Locate the cell with the specified text and output its [X, Y] center coordinate. 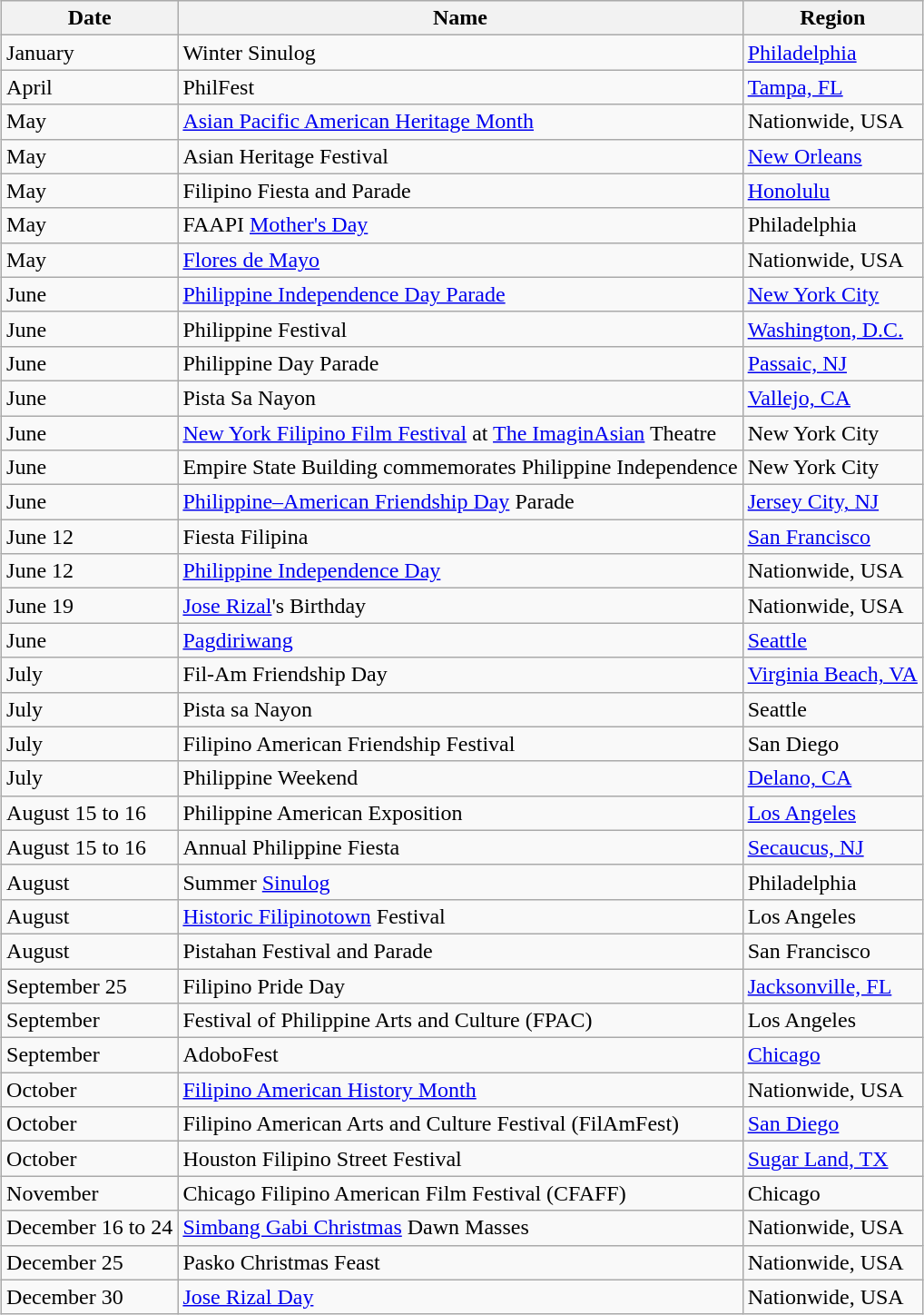
Date [90, 18]
Filipino American Friendship Festival [460, 744]
Tampa, FL [832, 87]
Pasko Christmas Feast [460, 1262]
December 16 to 24 [90, 1228]
Empire State Building commemorates Philippine Independence [460, 468]
Filipino American Arts and Culture Festival (FilAmFest) [460, 1124]
Region [832, 18]
Name [460, 18]
Philippine–American Friendship Day Parade [460, 502]
Philippine Festival [460, 329]
Houston Filipino Street Festival [460, 1159]
December 25 [90, 1262]
Virginia Beach, VA [832, 675]
AdoboFest [460, 1055]
January [90, 53]
Filipino American History Month [460, 1090]
Honolulu [832, 191]
New Orleans [832, 156]
June 19 [90, 606]
Filipino Fiesta and Parade [460, 191]
Washington, D.C. [832, 329]
Philippine Weekend [460, 778]
April [90, 87]
Flores de Mayo [460, 260]
Simbang Gabi Christmas Dawn Masses [460, 1228]
Secaucus, NJ [832, 847]
Chicago Filipino American Film Festival (CFAFF) [460, 1193]
Pagdiriwang [460, 640]
September 25 [90, 985]
Passaic, NJ [832, 363]
Jose Rizal Day [460, 1297]
Pistahan Festival and Parade [460, 951]
Jacksonville, FL [832, 985]
Filipino Pride Day [460, 985]
Philippine Day Parade [460, 363]
Philippine Independence Day Parade [460, 294]
Historic Filipinotown Festival [460, 916]
New York Filipino Film Festival at The ImaginAsian Theatre [460, 433]
Fiesta Filipina [460, 537]
Sugar Land, TX [832, 1159]
November [90, 1193]
PhilFest [460, 87]
Fil-Am Friendship Day [460, 675]
December 30 [90, 1297]
Philippine Independence Day [460, 571]
Winter Sinulog [460, 53]
Jersey City, NJ [832, 502]
Delano, CA [832, 778]
Summer Sinulog [460, 882]
Pista sa Nayon [460, 709]
Philippine American Exposition [460, 813]
Asian Pacific American Heritage Month [460, 122]
Pista Sa Nayon [460, 398]
Annual Philippine Fiesta [460, 847]
Asian Heritage Festival [460, 156]
Jose Rizal's Birthday [460, 606]
FAAPI Mother's Day [460, 225]
Festival of Philippine Arts and Culture (FPAC) [460, 1021]
Vallejo, CA [832, 398]
